Search for the cell housing the specified text and yield its [x, y] center coordinate. 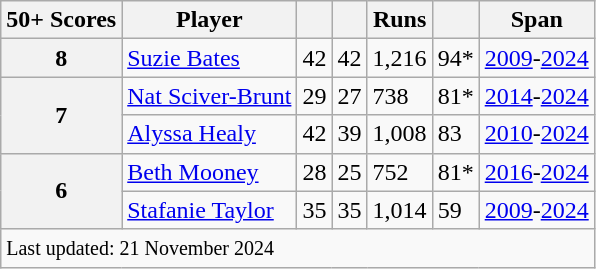
25 [350, 172]
29 [314, 96]
94* [456, 58]
83 [456, 134]
2016-2024 [536, 172]
Beth Mooney [210, 172]
1,014 [400, 210]
Runs [400, 20]
1,008 [400, 134]
28 [314, 172]
59 [456, 210]
Suzie Bates [210, 58]
8 [62, 58]
Span [536, 20]
2010-2024 [536, 134]
Player [210, 20]
7 [62, 115]
27 [350, 96]
Nat Sciver-Brunt [210, 96]
738 [400, 96]
Last updated: 21 November 2024 [298, 248]
1,216 [400, 58]
6 [62, 191]
50+ Scores [62, 20]
Stafanie Taylor [210, 210]
2014-2024 [536, 96]
Alyssa Healy [210, 134]
39 [350, 134]
752 [400, 172]
